For the text-containing cell, return its midpoint in [x, y] coordinate format. 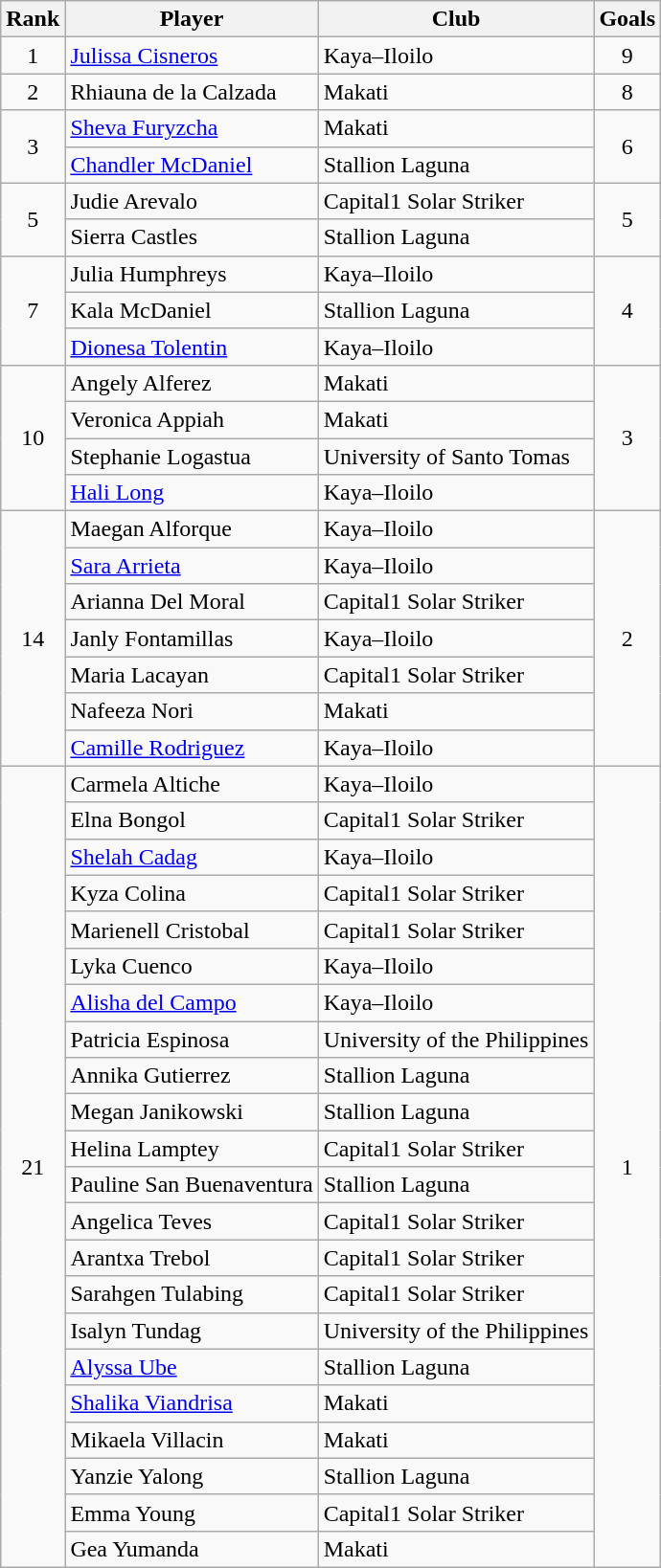
Carmela Altiche [192, 784]
Marienell Cristobal [192, 930]
Angelica Teves [192, 1221]
9 [627, 56]
Pauline San Buenaventura [192, 1185]
Sierra Castles [192, 237]
6 [627, 146]
Hali Long [192, 493]
Alisha del Campo [192, 1002]
Sara Arrieta [192, 566]
Goals [627, 19]
Kala McDaniel [192, 310]
Sheva Furyzcha [192, 128]
Nafeeza Nori [192, 711]
Camille Rodriguez [192, 748]
Lyka Cuenco [192, 966]
Helina Lamptey [192, 1149]
Julissa Cisneros [192, 56]
Sarahgen Tulabing [192, 1294]
Patricia Espinosa [192, 1039]
Elna Bongol [192, 820]
14 [33, 638]
Julia Humphreys [192, 274]
Gea Yumanda [192, 1549]
Veronica Appiah [192, 419]
Emma Young [192, 1512]
University of Santo Tomas [456, 457]
Janly Fontamillas [192, 638]
Club [456, 19]
Megan Janikowski [192, 1112]
Rank [33, 19]
Maria Lacayan [192, 675]
Shalika Viandrisa [192, 1403]
Yanzie Yalong [192, 1476]
Maegan Alforque [192, 529]
Alyssa Ube [192, 1367]
21 [33, 1166]
Stephanie Logastua [192, 457]
7 [33, 310]
Rhiauna de la Calzada [192, 92]
4 [627, 310]
Dionesa Tolentin [192, 347]
Annika Gutierrez [192, 1076]
Chandler McDaniel [192, 165]
Kyza Colina [192, 893]
Mikaela Villacin [192, 1440]
Shelah Cadag [192, 857]
10 [33, 437]
Arantxa Trebol [192, 1258]
8 [627, 92]
Player [192, 19]
Isalyn Tundag [192, 1331]
Judie Arevalo [192, 201]
Angely Alferez [192, 383]
Arianna Del Moral [192, 602]
